Identify which cell holds the provided text, then report its (x, y) central coordinate. 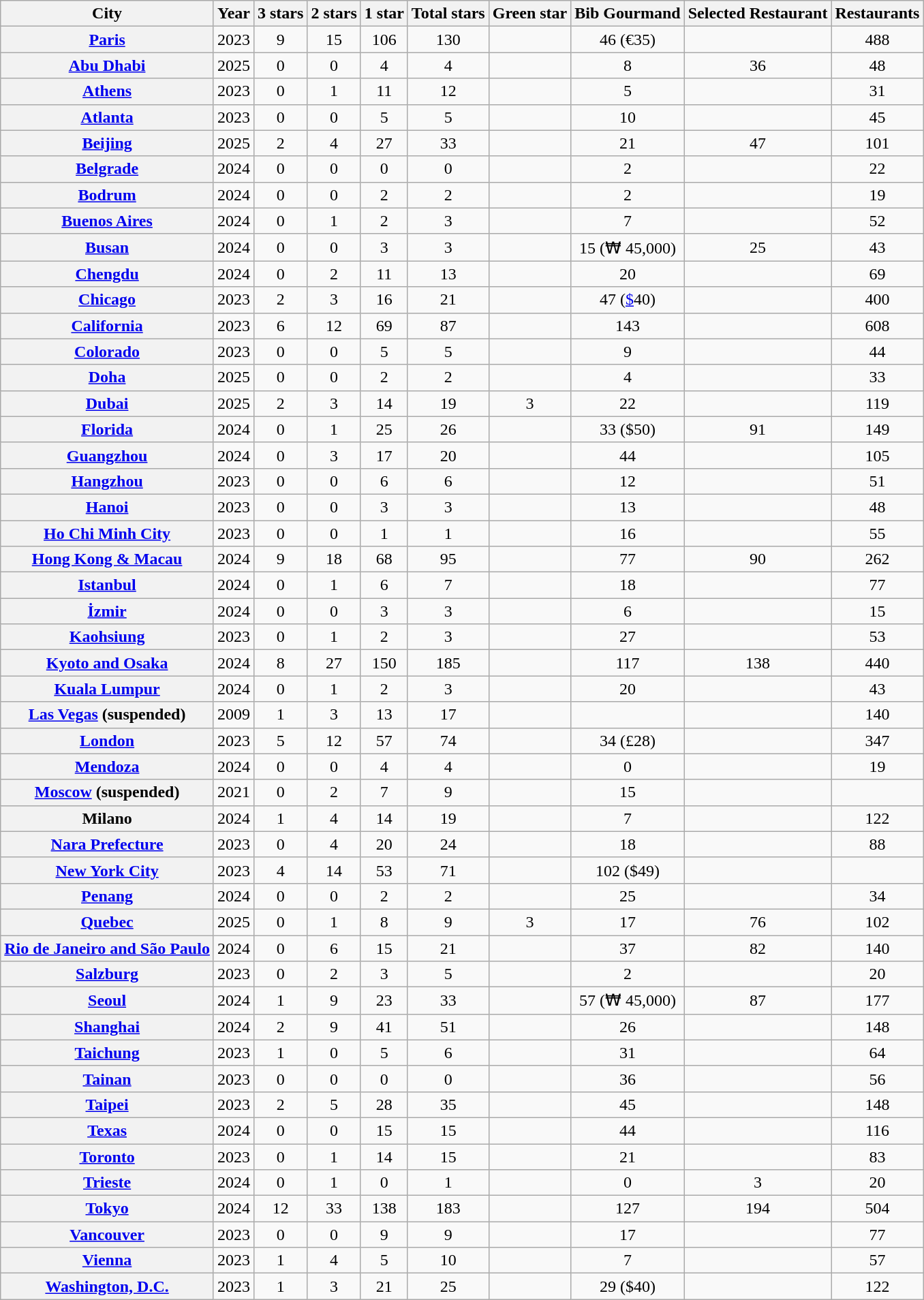
Hong Kong & Macau (108, 559)
Bodrum (108, 195)
15 (₩ 45,000) (628, 247)
Vancouver (108, 1235)
Tainan (108, 1079)
150 (384, 663)
Restaurants (878, 14)
Florida (108, 429)
Belgrade (108, 169)
106 (384, 40)
Vienna (108, 1260)
Dubai (108, 403)
52 (878, 221)
33 ($50) (628, 429)
City (108, 14)
91 (758, 429)
76 (758, 922)
504 (878, 1209)
Colorado (108, 352)
İzmir (108, 611)
71 (448, 870)
Toronto (108, 1156)
116 (878, 1130)
Hanoi (108, 507)
Salzburg (108, 974)
Rio de Janeiro and São Paulo (108, 948)
185 (448, 663)
Bib Gourmand (628, 14)
Abu Dhabi (108, 65)
130 (448, 40)
Istanbul (108, 585)
Chengdu (108, 274)
Year (233, 14)
Seoul (108, 1001)
2021 (233, 792)
440 (878, 663)
82 (758, 948)
34 (£28) (628, 741)
47 ($40) (628, 300)
Selected Restaurant (758, 14)
Kyoto and Osaka (108, 663)
24 (448, 844)
Nara Prefecture (108, 844)
Trieste (108, 1183)
Chicago (108, 300)
34 (878, 896)
83 (878, 1156)
Green star (530, 14)
105 (878, 455)
California (108, 326)
102 (878, 922)
90 (758, 559)
102 ($49) (628, 870)
Ho Chi Minh City (108, 533)
29 ($40) (628, 1286)
101 (878, 143)
41 (384, 1027)
400 (878, 300)
Doha (108, 377)
Taipei (108, 1104)
Beijing (108, 143)
74 (448, 741)
88 (878, 844)
Mendoza (108, 767)
New York City (108, 870)
117 (628, 663)
Taichung (108, 1053)
28 (384, 1104)
35 (448, 1104)
Total stars (448, 14)
177 (878, 1001)
Quebec (108, 922)
64 (878, 1053)
Penang (108, 896)
46 (€35) (628, 40)
Milano (108, 818)
Atlanta (108, 117)
Buenos Aires (108, 221)
488 (878, 40)
Guangzhou (108, 455)
262 (878, 559)
Kaohsiung (108, 637)
183 (448, 1209)
95 (448, 559)
2009 (233, 715)
143 (628, 326)
Texas (108, 1130)
37 (628, 948)
194 (758, 1209)
57 (₩ 45,000) (628, 1001)
Kuala Lumpur (108, 689)
608 (878, 326)
347 (878, 741)
Washington, D.C. (108, 1286)
127 (628, 1209)
Tokyo (108, 1209)
3 stars (280, 14)
Moscow (suspended) (108, 792)
Busan (108, 247)
Shanghai (108, 1027)
Paris (108, 40)
56 (878, 1079)
2 stars (334, 14)
Athens (108, 91)
23 (384, 1001)
68 (384, 559)
119 (878, 403)
55 (878, 533)
149 (878, 429)
Hangzhou (108, 481)
47 (758, 143)
Las Vegas (suspended) (108, 715)
1 star (384, 14)
London (108, 741)
